Identify which cell holds the provided text, then report its (X, Y) central coordinate. 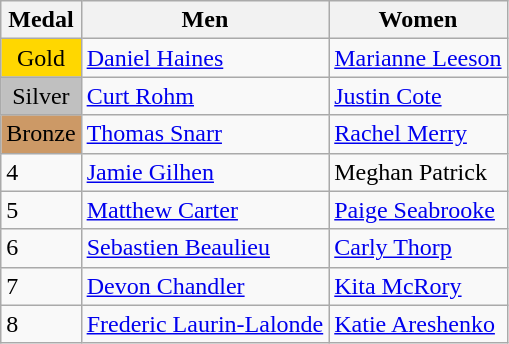
5 (41, 210)
Carly Thorp (418, 248)
Thomas Snarr (205, 134)
Meghan Patrick (418, 172)
Jamie Gilhen (205, 172)
Katie Areshenko (418, 324)
8 (41, 324)
Women (418, 20)
Silver (41, 96)
Bronze (41, 134)
Rachel Merry (418, 134)
Paige Seabrooke (418, 210)
Gold (41, 58)
6 (41, 248)
Justin Cote (418, 96)
Curt Rohm (205, 96)
7 (41, 286)
4 (41, 172)
Kita McRory (418, 286)
Sebastien Beaulieu (205, 248)
Frederic Laurin-Lalonde (205, 324)
Medal (41, 20)
Marianne Leeson (418, 58)
Devon Chandler (205, 286)
Matthew Carter (205, 210)
Daniel Haines (205, 58)
Men (205, 20)
